Scan for the cell matching the given text and deliver its (x, y) coordinate at center. 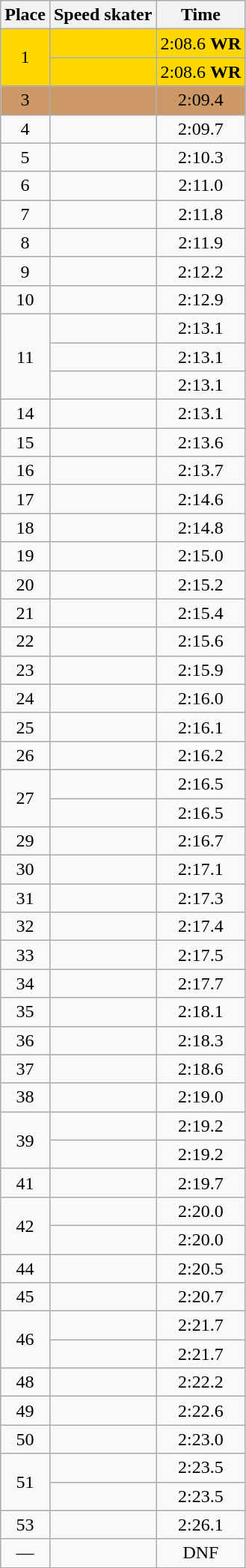
Speed skater (102, 15)
2:15.9 (200, 670)
7 (25, 214)
2:17.7 (200, 983)
2:23.0 (200, 1439)
2:20.7 (200, 1297)
2:22.2 (200, 1382)
2:15.2 (200, 585)
2:19.0 (200, 1097)
2:11.8 (200, 214)
30 (25, 870)
49 (25, 1411)
2:16.2 (200, 755)
5 (25, 157)
16 (25, 471)
17 (25, 499)
34 (25, 983)
2:18.6 (200, 1069)
2:11.0 (200, 186)
32 (25, 927)
44 (25, 1269)
23 (25, 670)
19 (25, 556)
2:11.9 (200, 242)
2:13.7 (200, 471)
48 (25, 1382)
2:09.4 (200, 100)
29 (25, 841)
2:14.6 (200, 499)
27 (25, 798)
4 (25, 129)
38 (25, 1097)
46 (25, 1340)
24 (25, 698)
2:10.3 (200, 157)
21 (25, 613)
3 (25, 100)
Place (25, 15)
2:13.6 (200, 442)
1 (25, 58)
2:18.1 (200, 1012)
— (25, 1553)
2:12.9 (200, 299)
2:16.0 (200, 698)
53 (25, 1525)
2:16.1 (200, 727)
25 (25, 727)
10 (25, 299)
51 (25, 1482)
35 (25, 1012)
2:17.5 (200, 955)
2:12.2 (200, 271)
2:09.7 (200, 129)
2:26.1 (200, 1525)
11 (25, 356)
2:15.6 (200, 641)
20 (25, 585)
2:20.5 (200, 1269)
DNF (200, 1553)
31 (25, 898)
2:15.0 (200, 556)
2:17.4 (200, 927)
33 (25, 955)
2:17.3 (200, 898)
6 (25, 186)
39 (25, 1140)
37 (25, 1069)
26 (25, 755)
45 (25, 1297)
2:18.3 (200, 1040)
50 (25, 1439)
18 (25, 528)
2:17.1 (200, 870)
15 (25, 442)
2:19.7 (200, 1183)
Time (200, 15)
14 (25, 414)
36 (25, 1040)
2:14.8 (200, 528)
2:16.7 (200, 841)
41 (25, 1183)
2:22.6 (200, 1411)
9 (25, 271)
8 (25, 242)
22 (25, 641)
2:15.4 (200, 613)
42 (25, 1225)
